Find where the given text appears and provide that cell's center as (x, y) coordinate. 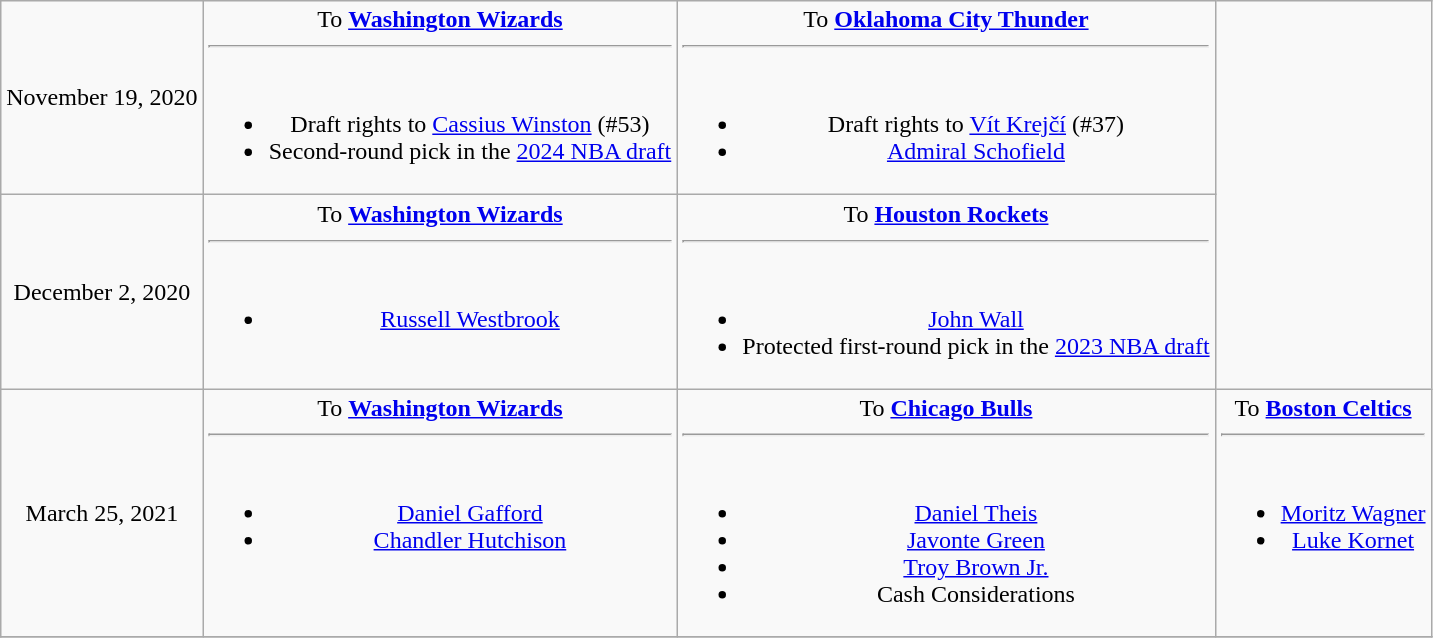
To Houston RocketsJohn WallProtected first-round pick in the 2023 NBA draft (946, 292)
To Washington WizardsRussell Westbrook (440, 292)
December 2, 2020 (102, 292)
To Chicago BullsDaniel TheisJavonte GreenTroy Brown Jr.Cash Considerations (946, 513)
To Washington WizardsDraft rights to Cassius Winston (#53)Second-round pick in the 2024 NBA draft (440, 98)
To Washington WizardsDaniel GaffordChandler Hutchison (440, 513)
To Boston CelticsMoritz WagnerLuke Kornet (1323, 513)
November 19, 2020 (102, 98)
March 25, 2021 (102, 513)
To Oklahoma City ThunderDraft rights to Vít Krejčí (#37)Admiral Schofield (946, 98)
